Find where the given text appears and provide that cell's center as [x, y] coordinate. 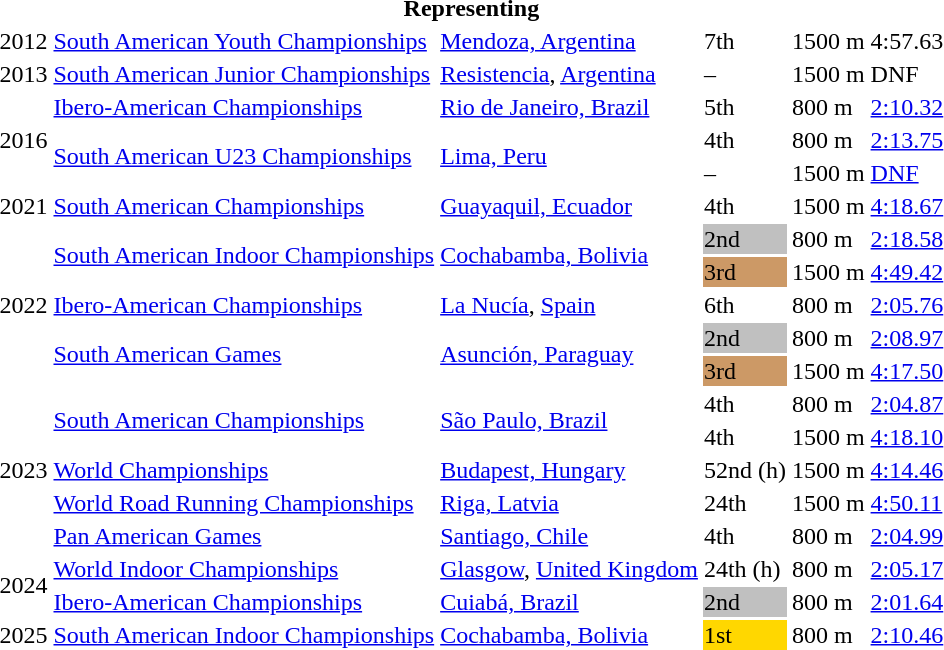
Asunción, Paraguay [570, 354]
Cuiabá, Brazil [570, 602]
52nd (h) [744, 470]
South American Youth Championships [244, 41]
South American Games [244, 354]
World Road Running Championships [244, 503]
Glasgow, United Kingdom [570, 569]
5th [744, 107]
Mendoza, Argentina [570, 41]
Pan American Games [244, 536]
7th [744, 41]
Lima, Peru [570, 156]
World Indoor Championships [244, 569]
Resistencia, Argentina [570, 74]
24th [744, 503]
1st [744, 635]
World Championships [244, 470]
La Nucía, Spain [570, 305]
Santiago, Chile [570, 536]
24th (h) [744, 569]
Guayaquil, Ecuador [570, 206]
Budapest, Hungary [570, 470]
Rio de Janeiro, Brazil [570, 107]
Riga, Latvia [570, 503]
6th [744, 305]
South American Junior Championships [244, 74]
São Paulo, Brazil [570, 420]
South American U23 Championships [244, 156]
